Extract the (x, y) coordinate from the center of the cell holding the provided text.  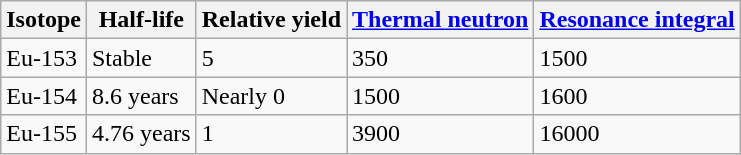
16000 (637, 134)
3900 (440, 134)
Eu-153 (44, 58)
Relative yield (271, 20)
Stable (141, 58)
8.6 years (141, 96)
Resonance integral (637, 20)
5 (271, 58)
1 (271, 134)
Thermal neutron (440, 20)
Nearly 0 (271, 96)
1600 (637, 96)
4.76 years (141, 134)
Eu-155 (44, 134)
Isotope (44, 20)
Eu-154 (44, 96)
Half-life (141, 20)
350 (440, 58)
